For the text-containing cell, return its midpoint in [X, Y] coordinate format. 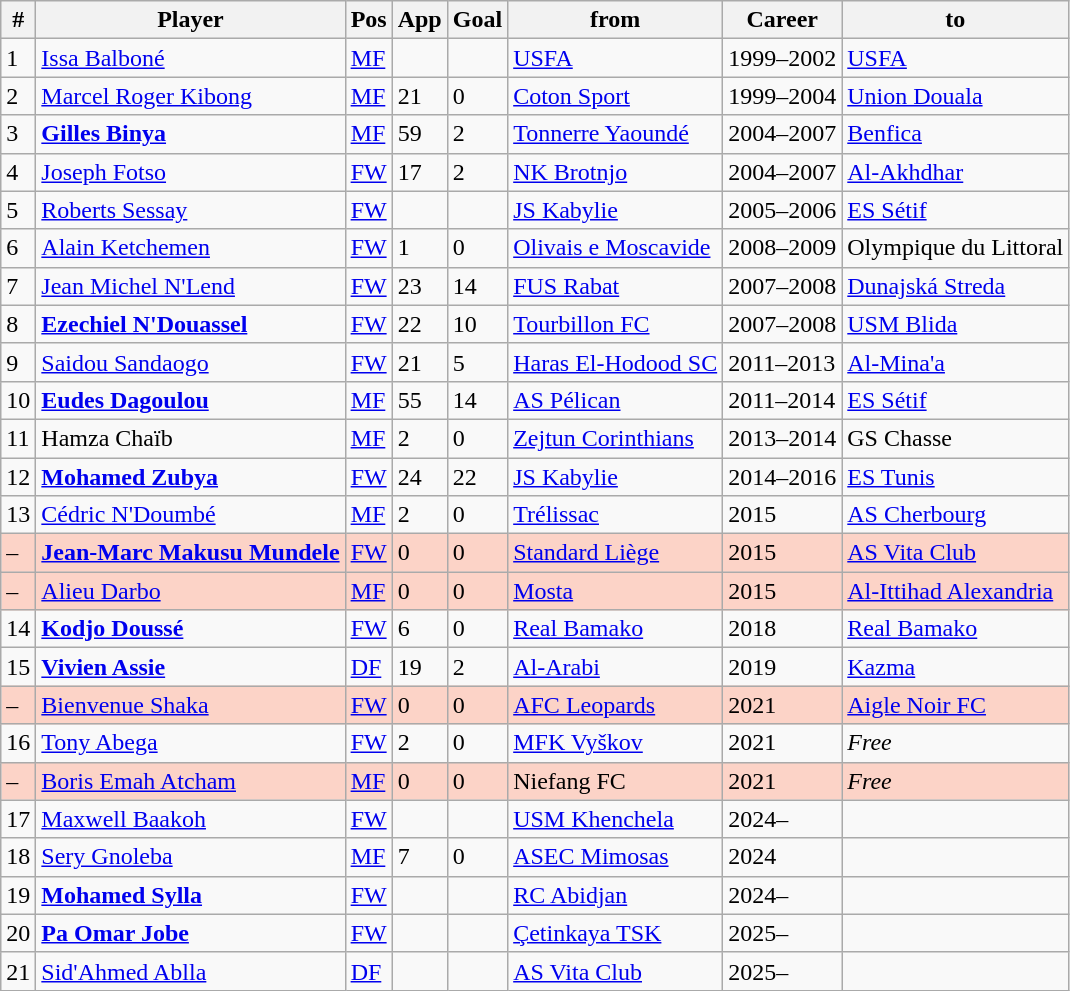
to [956, 20]
Roberts Sessay [190, 210]
Player [190, 20]
Career [782, 20]
8 [18, 324]
AFC Leopards [616, 705]
Tony Abega [190, 743]
Mosta [616, 591]
Sid'Ahmed Ablla [190, 971]
Sery Gnoleba [190, 857]
AS Cherbourg [956, 515]
MFK Vyškov [616, 743]
Mohamed Sylla [190, 895]
20 [18, 933]
1999–2004 [782, 96]
2011–2014 [782, 400]
Issa Balboné [190, 58]
ES Tunis [956, 477]
9 [18, 362]
Aigle Noir FC [956, 705]
Haras El-Hodood SC [616, 362]
Pos [368, 20]
Kodjo Doussé [190, 629]
Mohamed Zubya [190, 477]
Al-Ittihad Alexandria [956, 591]
2019 [782, 667]
3 [18, 134]
Tonnerre Yaoundé [616, 134]
App [420, 20]
12 [18, 477]
4 [18, 172]
Bienvenue Shaka [190, 705]
Tourbillon FC [616, 324]
Hamza Chaïb [190, 438]
2005–2006 [782, 210]
Kazma [956, 667]
Olivais e Moscavide [616, 248]
Standard Liège [616, 553]
Gilles Binya [190, 134]
11 [18, 438]
USM Khenchela [616, 819]
18 [18, 857]
59 [420, 134]
55 [420, 400]
16 [18, 743]
23 [420, 286]
Al-Akhdhar [956, 172]
Jean Michel N'Lend [190, 286]
Marcel Roger Kibong [190, 96]
Coton Sport [616, 96]
Al-Arabi [616, 667]
Union Douala [956, 96]
Benfica [956, 134]
USM Blida [956, 324]
RC Abidjan [616, 895]
Çetinkaya TSK [616, 933]
Trélissac [616, 515]
Eudes Dagoulou [190, 400]
from [616, 20]
ASEC Mimosas [616, 857]
Joseph Fotso [190, 172]
2018 [782, 629]
Jean-Marc Makusu Mundele [190, 553]
Maxwell Baakoh [190, 819]
2008–2009 [782, 248]
Pa Omar Jobe [190, 933]
15 [18, 667]
Goal [477, 20]
13 [18, 515]
Ezechiel N'Douassel [190, 324]
Zejtun Corinthians [616, 438]
Vivien Assie [190, 667]
Alain Ketchemen [190, 248]
Olympique du Littoral [956, 248]
Niefang FC [616, 781]
Saidou Sandaogo [190, 362]
2013–2014 [782, 438]
2024 [782, 857]
Al-Mina'a [956, 362]
Boris Emah Atcham [190, 781]
1999–2002 [782, 58]
GS Chasse [956, 438]
NK Brotnjo [616, 172]
2014–2016 [782, 477]
Alieu Darbo [190, 591]
24 [420, 477]
Dunajská Streda [956, 286]
AS Pélican [616, 400]
Cédric N'Doumbé [190, 515]
# [18, 20]
FUS Rabat [616, 286]
2011–2013 [782, 362]
